Determine the (x, y) coordinate at the center of the cell enclosing the given text.  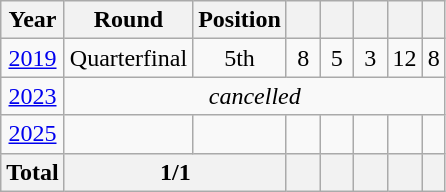
2025 (33, 134)
12 (404, 58)
Round (128, 20)
5 (337, 58)
cancelled (254, 96)
5th (240, 58)
3 (371, 58)
Year (33, 20)
Total (33, 172)
Quarterfinal (128, 58)
Position (240, 20)
2023 (33, 96)
2019 (33, 58)
1/1 (175, 172)
